From the cell containing the given text, extract its center point as [x, y] coordinate. 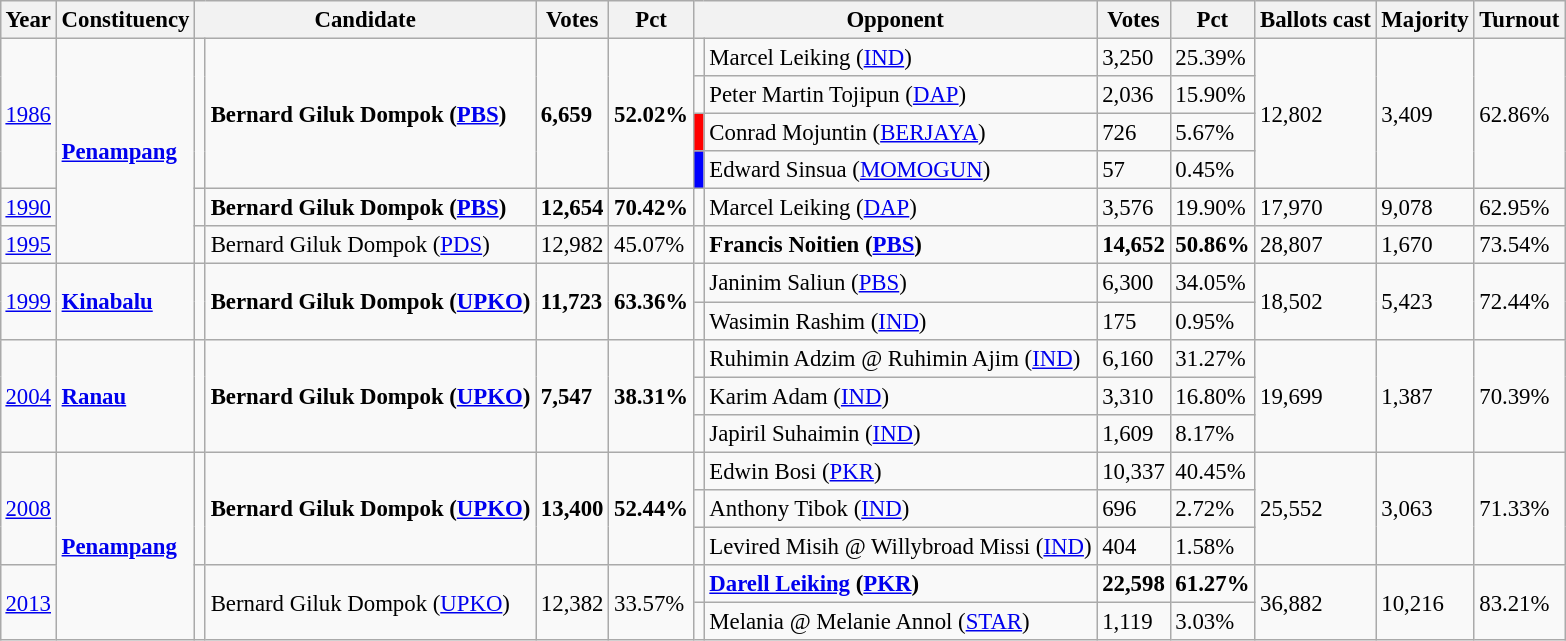
Candidate [366, 20]
Japiril Suhaimin (IND) [900, 433]
Conrad Mojuntin (BERJAYA) [900, 133]
9,078 [1425, 208]
15.90% [1212, 95]
31.27% [1212, 358]
Francis Noitien (PBS) [900, 245]
12,654 [572, 208]
1,609 [1134, 433]
1995 [28, 245]
3,250 [1134, 57]
14,652 [1134, 245]
70.42% [652, 208]
3,576 [1134, 208]
22,598 [1134, 584]
12,982 [572, 245]
696 [1134, 508]
2.72% [1212, 508]
2008 [28, 508]
Opponent [894, 20]
12,802 [1316, 113]
25,552 [1316, 508]
6,160 [1134, 358]
Ruhimin Adzim @ Ruhimin Ajim (IND) [900, 358]
Darell Leiking (PKR) [900, 584]
28,807 [1316, 245]
0.95% [1212, 321]
Melania @ Melanie Annol (STAR) [900, 621]
5,423 [1425, 302]
38.31% [652, 396]
19,699 [1316, 396]
57 [1134, 170]
2004 [28, 396]
Year [28, 20]
61.27% [1212, 584]
Anthony Tibok (IND) [900, 508]
40.45% [1212, 471]
Marcel Leiking (IND) [900, 57]
Levired Misih @ Willybroad Missi (IND) [900, 546]
25.39% [1212, 57]
63.36% [652, 302]
19.90% [1212, 208]
3,409 [1425, 113]
16.80% [1212, 396]
1.58% [1212, 546]
1999 [28, 302]
70.39% [1520, 396]
Marcel Leiking (DAP) [900, 208]
62.95% [1520, 208]
726 [1134, 133]
Ranau [125, 396]
50.86% [1212, 245]
72.44% [1520, 302]
45.07% [652, 245]
404 [1134, 546]
Constituency [125, 20]
83.21% [1520, 602]
Edward Sinsua (MOMOGUN) [900, 170]
10,216 [1425, 602]
6,300 [1134, 283]
Karim Adam (IND) [900, 396]
1986 [28, 113]
2013 [28, 602]
Edwin Bosi (PKR) [900, 471]
17,970 [1316, 208]
8.17% [1212, 433]
1,387 [1425, 396]
3.03% [1212, 621]
Majority [1425, 20]
18,502 [1316, 302]
13,400 [572, 508]
Turnout [1520, 20]
Peter Martin Tojipun (DAP) [900, 95]
Kinabalu [125, 302]
52.44% [652, 508]
Janinim Saliun (PBS) [900, 283]
7,547 [572, 396]
10,337 [1134, 471]
1,119 [1134, 621]
73.54% [1520, 245]
3,063 [1425, 508]
11,723 [572, 302]
Ballots cast [1316, 20]
6,659 [572, 113]
Bernard Giluk Dompok (PDS) [370, 245]
34.05% [1212, 283]
1,670 [1425, 245]
175 [1134, 321]
12,382 [572, 602]
1990 [28, 208]
52.02% [652, 113]
71.33% [1520, 508]
33.57% [652, 602]
3,310 [1134, 396]
62.86% [1520, 113]
Wasimin Rashim (IND) [900, 321]
0.45% [1212, 170]
36,882 [1316, 602]
2,036 [1134, 95]
5.67% [1212, 133]
